Detect which cell encompasses the target text, then output its [x, y] center coordinate. 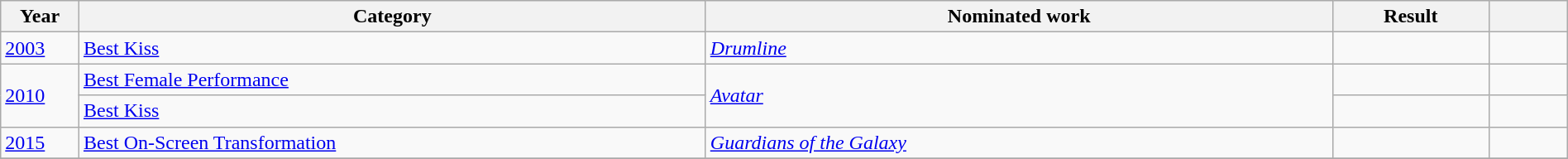
Result [1411, 17]
Nominated work [1019, 17]
Drumline [1019, 48]
Best Female Performance [392, 79]
Year [40, 17]
2003 [40, 48]
2015 [40, 142]
Avatar [1019, 95]
Best On-Screen Transformation [392, 142]
Guardians of the Galaxy [1019, 142]
Category [392, 17]
2010 [40, 95]
